Provide the (X, Y) coordinate of the cell's center where the given text is located.  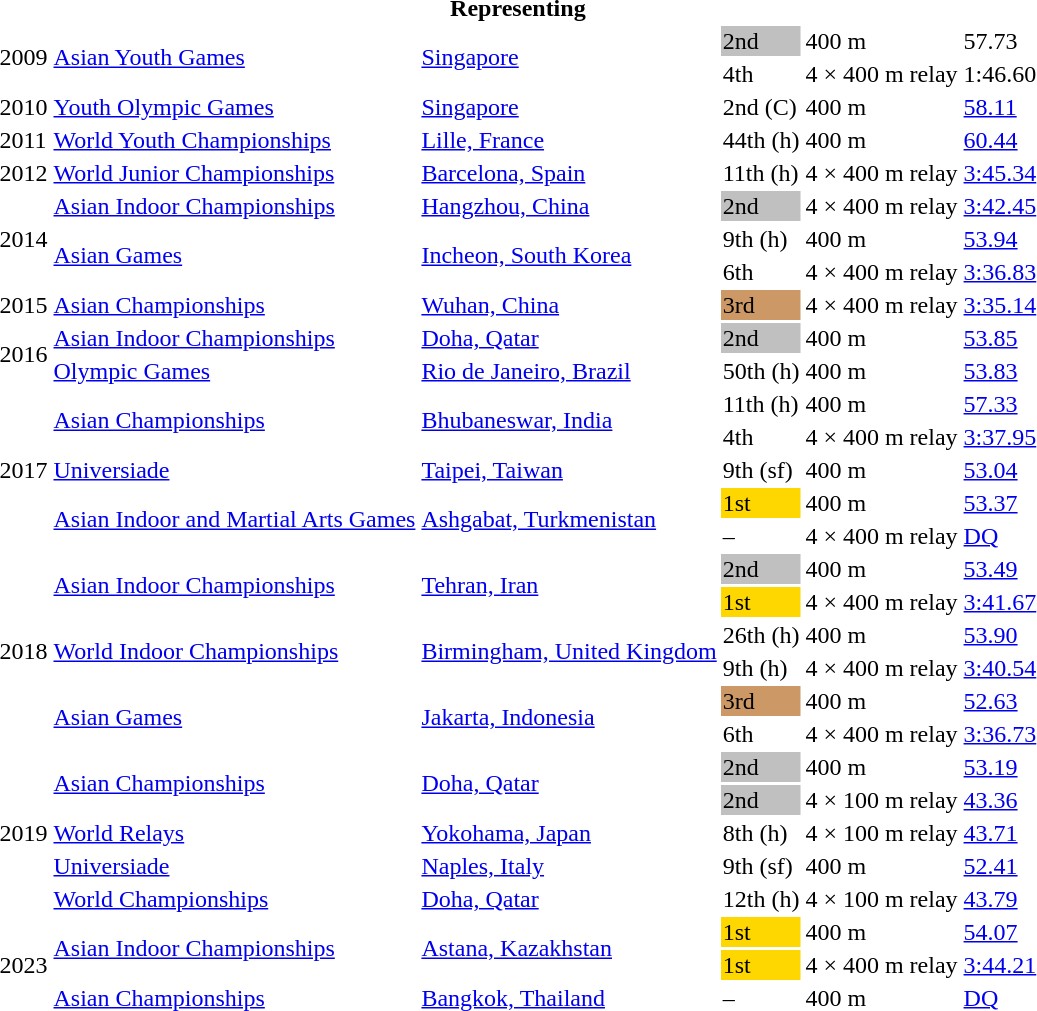
World Relays (234, 833)
Tehran, Iran (569, 586)
44th (h) (761, 140)
World Junior Championships (234, 173)
World Indoor Championships (234, 652)
– (761, 536)
Ashgabat, Turkmenistan (569, 520)
Hangzhou, China (569, 206)
Olympic Games (234, 371)
Wuhan, China (569, 305)
World Championships (234, 899)
2nd (C) (761, 107)
Asian Indoor and Martial Arts Games (234, 520)
Bhubaneswar, India (569, 420)
Astana, Kazakhstan (569, 948)
Lille, France (569, 140)
Birmingham, United Kingdom (569, 652)
26th (h) (761, 635)
Rio de Janeiro, Brazil (569, 371)
8th (h) (761, 833)
50th (h) (761, 371)
Incheon, South Korea (569, 256)
Jakarta, Indonesia (569, 718)
Naples, Italy (569, 866)
Taipei, Taiwan (569, 470)
Asian Youth Games (234, 58)
Yokohama, Japan (569, 833)
12th (h) (761, 899)
World Youth Championships (234, 140)
Youth Olympic Games (234, 107)
Barcelona, Spain (569, 173)
